From the cell containing the given text, extract its center point as [x, y] coordinate. 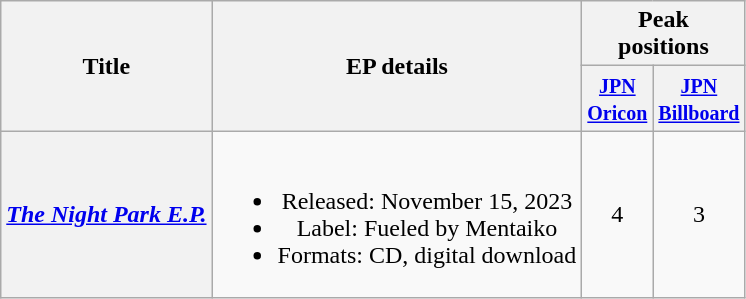
Released: November 15, 2023Label: Fueled by MentaikoFormats: CD, digital download [397, 214]
3 [699, 214]
Title [106, 66]
JPNOricon [618, 98]
Peakpositions [664, 34]
JPNBillboard [699, 98]
4 [618, 214]
The Night Park E.P. [106, 214]
EP details [397, 66]
